Identify which cell holds the provided text, then report its [X, Y] central coordinate. 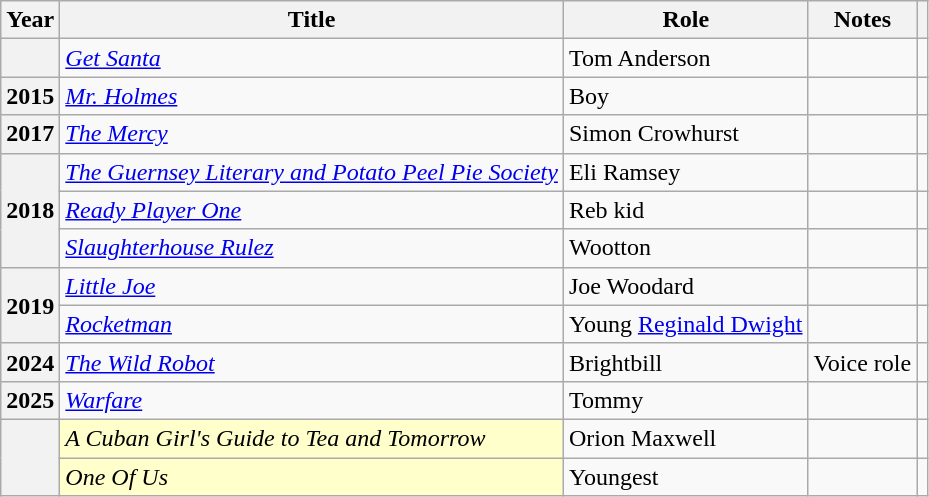
Youngest [686, 477]
Tommy [686, 400]
Eli Ramsey [686, 172]
Get Santa [312, 58]
Title [312, 20]
Brightbill [686, 362]
2015 [30, 96]
Mr. Holmes [312, 96]
Warfare [312, 400]
Tom Anderson [686, 58]
Young Reginald Dwight [686, 324]
Year [30, 20]
Orion Maxwell [686, 438]
Slaughterhouse Rulez [312, 248]
Wootton [686, 248]
Little Joe [312, 286]
Role [686, 20]
2025 [30, 400]
The Guernsey Literary and Potato Peel Pie Society [312, 172]
The Wild Robot [312, 362]
2017 [30, 134]
Reb kid [686, 210]
2024 [30, 362]
2019 [30, 305]
Ready Player One [312, 210]
Joe Woodard [686, 286]
Boy [686, 96]
Voice role [862, 362]
Notes [862, 20]
The Mercy [312, 134]
One Of Us [312, 477]
Simon Crowhurst [686, 134]
Rocketman [312, 324]
A Cuban Girl's Guide to Tea and Tomorrow [312, 438]
2018 [30, 210]
